Return [X, Y] of the center of cell containing provided text 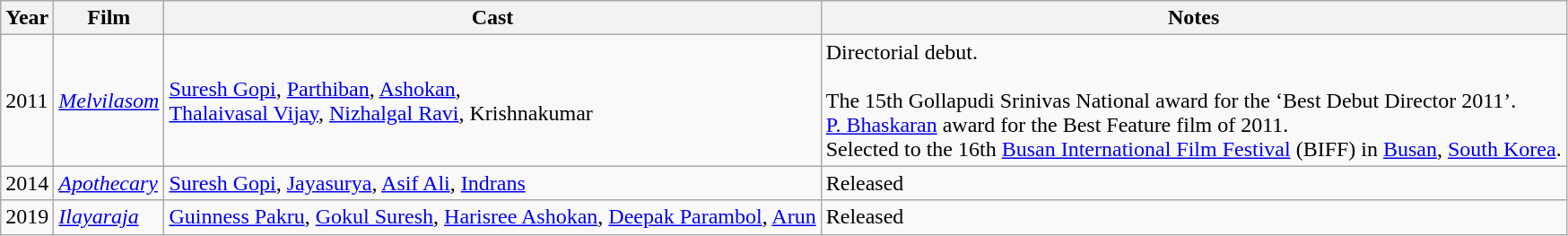
2014 [27, 183]
Suresh Gopi, Jayasurya, Asif Ali, Indrans [492, 183]
Film [109, 18]
Guinness Pakru, Gokul Suresh, Harisree Ashokan, Deepak Parambol, Arun [492, 217]
Notes [1193, 18]
2011 [27, 101]
Melvilasom [109, 101]
Apothecary [109, 183]
2019 [27, 217]
Year [27, 18]
Cast [492, 18]
Ilayaraja [109, 217]
Suresh Gopi, Parthiban, Ashokan,Thalaivasal Vijay, Nizhalgal Ravi, Krishnakumar [492, 101]
